Extract the [x, y] coordinate from the center of the cell holding the provided text.  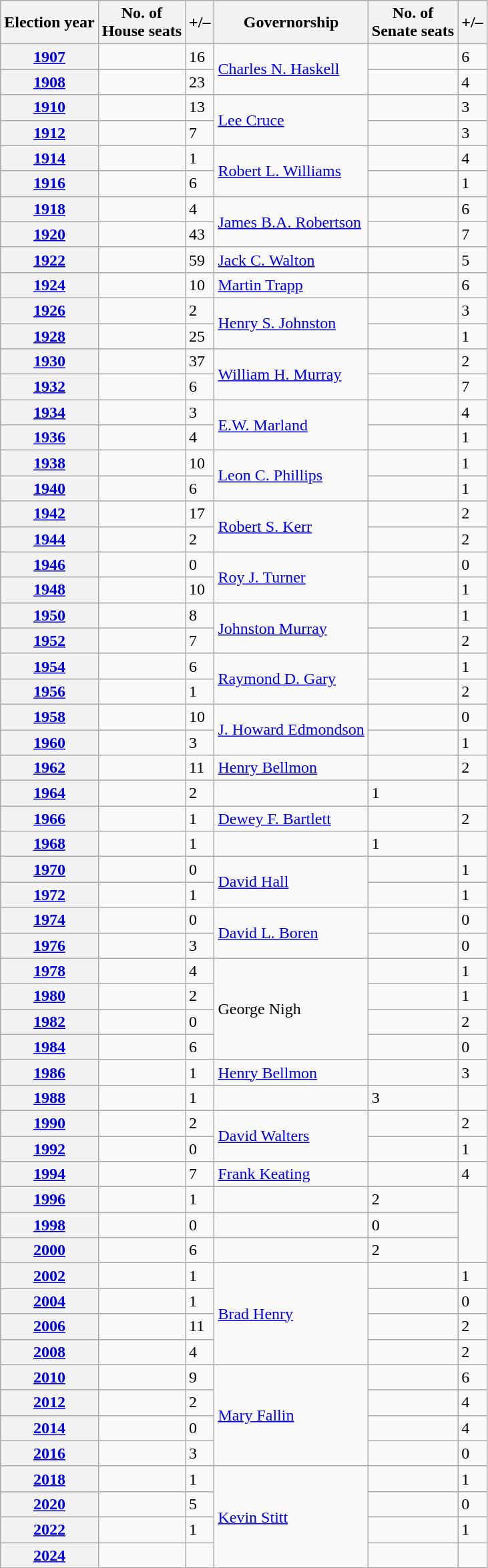
Henry S. Johnston [291, 323]
E.W. Marland [291, 425]
1950 [49, 615]
1928 [49, 336]
2012 [49, 1403]
1914 [49, 158]
1958 [49, 717]
13 [200, 107]
Election year [49, 23]
1916 [49, 183]
1982 [49, 1022]
1976 [49, 945]
1936 [49, 438]
1978 [49, 971]
1942 [49, 514]
1952 [49, 641]
2024 [49, 1555]
1940 [49, 488]
1970 [49, 869]
8 [200, 615]
1922 [49, 260]
Frank Keating [291, 1174]
Robert S. Kerr [291, 526]
1930 [49, 362]
No. ofHouse seats [142, 23]
David Hall [291, 882]
1934 [49, 412]
25 [200, 336]
1994 [49, 1174]
2006 [49, 1326]
16 [200, 57]
1926 [49, 310]
1998 [49, 1225]
2014 [49, 1428]
1908 [49, 82]
1966 [49, 819]
Charles N. Haskell [291, 69]
1990 [49, 1123]
23 [200, 82]
Robert L. Williams [291, 171]
2008 [49, 1352]
Roy J. Turner [291, 577]
1912 [49, 133]
1986 [49, 1072]
1932 [49, 387]
2018 [49, 1479]
1954 [49, 666]
Raymond D. Gary [291, 679]
1910 [49, 107]
1988 [49, 1098]
9 [200, 1377]
J. Howard Edmondson [291, 729]
1918 [49, 209]
1960 [49, 743]
1924 [49, 285]
1920 [49, 234]
1962 [49, 768]
2022 [49, 1529]
1968 [49, 844]
David Walters [291, 1136]
2010 [49, 1377]
Leon C. Phillips [291, 476]
2020 [49, 1504]
Martin Trapp [291, 285]
2016 [49, 1453]
1984 [49, 1047]
1964 [49, 793]
1907 [49, 57]
1956 [49, 691]
Lee Cruce [291, 120]
William H. Murray [291, 374]
Jack C. Walton [291, 260]
1948 [49, 590]
59 [200, 260]
1974 [49, 920]
2004 [49, 1301]
1996 [49, 1200]
James B.A. Robertson [291, 222]
43 [200, 234]
1992 [49, 1148]
2002 [49, 1276]
George Nigh [291, 1009]
Dewey F. Bartlett [291, 819]
David L. Boren [291, 933]
37 [200, 362]
No. ofSenate seats [413, 23]
1938 [49, 463]
Mary Fallin [291, 1415]
1972 [49, 895]
Governorship [291, 23]
Brad Henry [291, 1314]
1980 [49, 996]
Kevin Stitt [291, 1517]
1946 [49, 564]
17 [200, 514]
Johnston Murray [291, 628]
1944 [49, 539]
2000 [49, 1250]
